Search for the cell housing the specified text and yield its (X, Y) center coordinate. 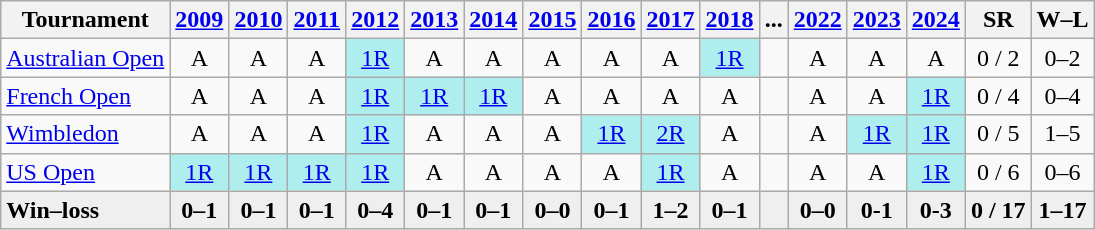
1–17 (1062, 210)
0 / 6 (998, 172)
2R (670, 134)
2014 (494, 20)
2023 (876, 20)
1–2 (670, 210)
2015 (552, 20)
2024 (936, 20)
2012 (376, 20)
2017 (670, 20)
US Open (86, 172)
0–2 (1062, 58)
0–6 (1062, 172)
2009 (200, 20)
0 / 17 (998, 210)
... (774, 20)
2011 (317, 20)
2022 (818, 20)
2016 (612, 20)
2013 (434, 20)
Wimbledon (86, 134)
0-1 (876, 210)
Australian Open (86, 58)
0 / 5 (998, 134)
Tournament (86, 20)
2018 (730, 20)
Win–loss (86, 210)
0-3 (936, 210)
2010 (258, 20)
French Open (86, 96)
1–5 (1062, 134)
0 / 2 (998, 58)
0 / 4 (998, 96)
SR (998, 20)
W–L (1062, 20)
